Determine the (X, Y) coordinate at the center of the cell enclosing the given text.  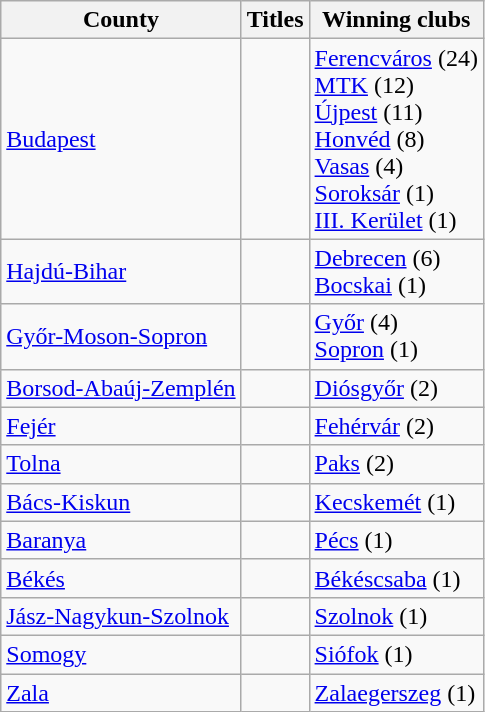
Baranya (121, 540)
Jász-Nagykun-Szolnok (121, 616)
Borsod-Abaúj-Zemplén (121, 388)
Zalaegerszeg (1) (396, 693)
Titles (275, 20)
Békéscsaba (1) (396, 578)
Zala (121, 693)
Debrecen (6) Bocskai (1) (396, 272)
Győr (4) Sopron (1) (396, 336)
Győr-Moson-Sopron (121, 336)
Somogy (121, 654)
Pécs (1) (396, 540)
Kecskemét (1) (396, 502)
Tolna (121, 464)
Paks (2) (396, 464)
Diósgyőr (2) (396, 388)
Siófok (1) (396, 654)
County (121, 20)
Bács-Kiskun (121, 502)
Ferencváros (24) MTK (12) Újpest (11) Honvéd (8) Vasas (4) Soroksár (1) III. Kerület (1) (396, 139)
Winning clubs (396, 20)
Hajdú-Bihar (121, 272)
Békés (121, 578)
Fejér (121, 426)
Szolnok (1) (396, 616)
Budapest (121, 139)
Fehérvár (2) (396, 426)
